Provide the [X, Y] coordinate of the cell's center where the given text is located.  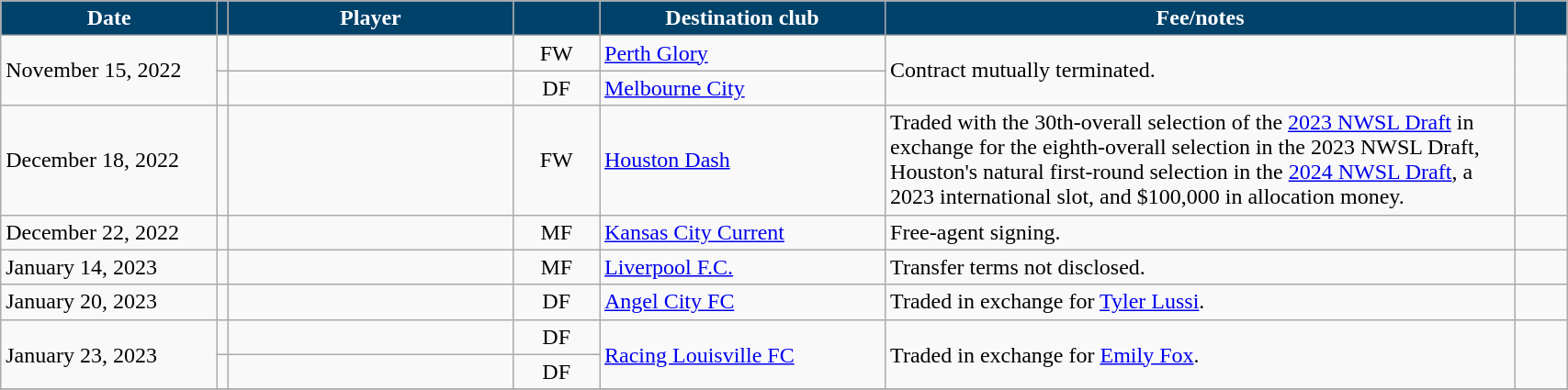
Date [109, 18]
Player [371, 18]
January 23, 2023 [109, 354]
Fee/notes [1201, 18]
Racing Louisville FC [742, 354]
Traded in exchange for Emily Fox. [1201, 354]
Angel City FC [742, 302]
Traded in exchange for Tyler Lussi. [1201, 302]
Perth Glory [742, 53]
Transfer terms not disclosed. [1201, 267]
November 15, 2022 [109, 71]
Melbourne City [742, 88]
Kansas City Current [742, 232]
Contract mutually terminated. [1201, 71]
January 14, 2023 [109, 267]
December 22, 2022 [109, 232]
Liverpool F.C. [742, 267]
Free-agent signing. [1201, 232]
Houston Dash [742, 160]
January 20, 2023 [109, 302]
Destination club [742, 18]
December 18, 2022 [109, 160]
